For the text-containing cell, return its midpoint in [X, Y] coordinate format. 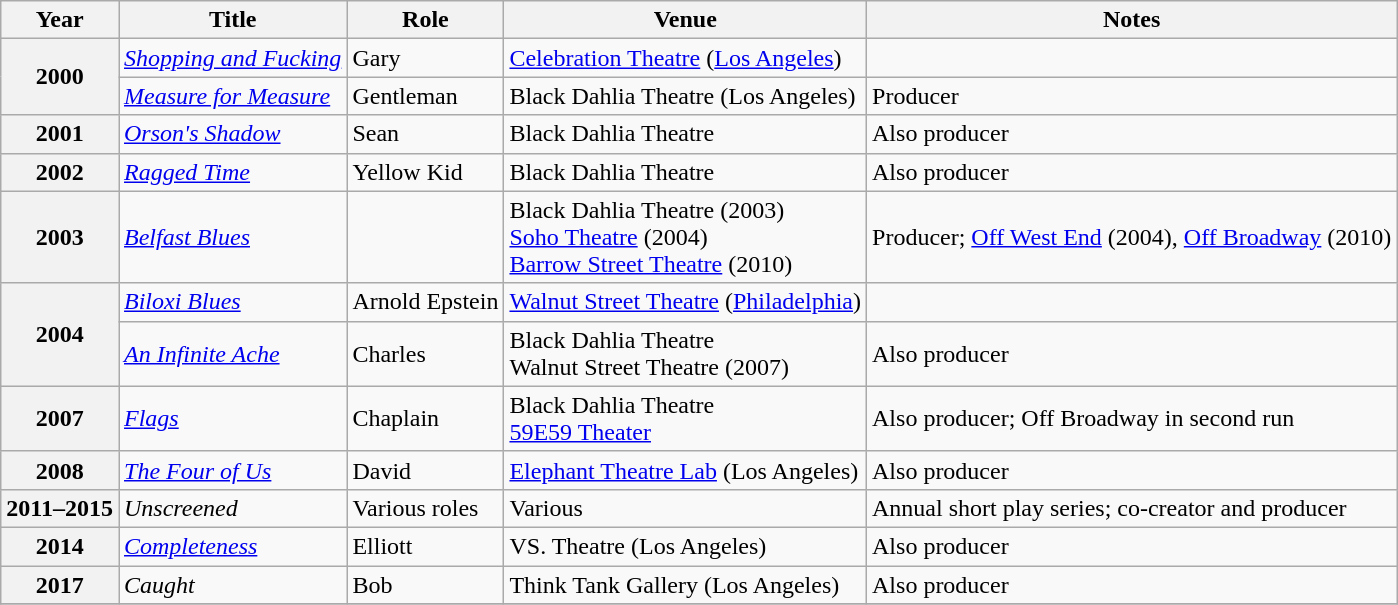
Chaplain [426, 418]
Charles [426, 354]
Arnold Epstein [426, 302]
Sean [426, 134]
Various roles [426, 508]
Elephant Theatre Lab (Los Angeles) [686, 470]
Black Dahlia TheatreWalnut Street Theatre (2007) [686, 354]
Notes [1132, 20]
2017 [60, 585]
Producer; Off West End (2004), Off Broadway (2010) [1132, 237]
Completeness [232, 546]
Black Dahlia Theatre (2003)Soho Theatre (2004)Barrow Street Theatre (2010) [686, 237]
VS. Theatre (Los Angeles) [686, 546]
Caught [232, 585]
The Four of Us [232, 470]
Unscreened [232, 508]
Belfast Blues [232, 237]
Ragged Time [232, 172]
2002 [60, 172]
Celebration Theatre (Los Angeles) [686, 58]
David [426, 470]
Venue [686, 20]
Gentleman [426, 96]
Role [426, 20]
Black Dahlia Theatre59E59 Theater [686, 418]
Elliott [426, 546]
Flags [232, 418]
Bob [426, 585]
Year [60, 20]
2011–2015 [60, 508]
Annual short play series; co-creator and producer [1132, 508]
Various [686, 508]
Walnut Street Theatre (Philadelphia) [686, 302]
Yellow Kid [426, 172]
An Infinite Ache [232, 354]
2007 [60, 418]
Orson's Shadow [232, 134]
Think Tank Gallery (Los Angeles) [686, 585]
Measure for Measure [232, 96]
2004 [60, 334]
Biloxi Blues [232, 302]
Gary [426, 58]
Title [232, 20]
Producer [1132, 96]
2001 [60, 134]
Black Dahlia Theatre (Los Angeles) [686, 96]
2014 [60, 546]
2003 [60, 237]
2008 [60, 470]
Also producer; Off Broadway in second run [1132, 418]
2000 [60, 77]
Shopping and Fucking [232, 58]
